Locate the cell with the specified text and output its (x, y) center coordinate. 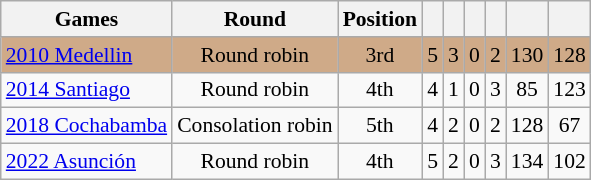
2010 Medellin (86, 55)
67 (570, 126)
102 (570, 162)
Round (254, 19)
2014 Santiago (86, 90)
3rd (380, 55)
2018 Cochabamba (86, 126)
5th (380, 126)
130 (528, 55)
134 (528, 162)
Games (86, 19)
2022 Asunción (86, 162)
Consolation robin (254, 126)
1 (454, 90)
85 (528, 90)
123 (570, 90)
Position (380, 19)
